Search for the cell housing the specified text and yield its (x, y) center coordinate. 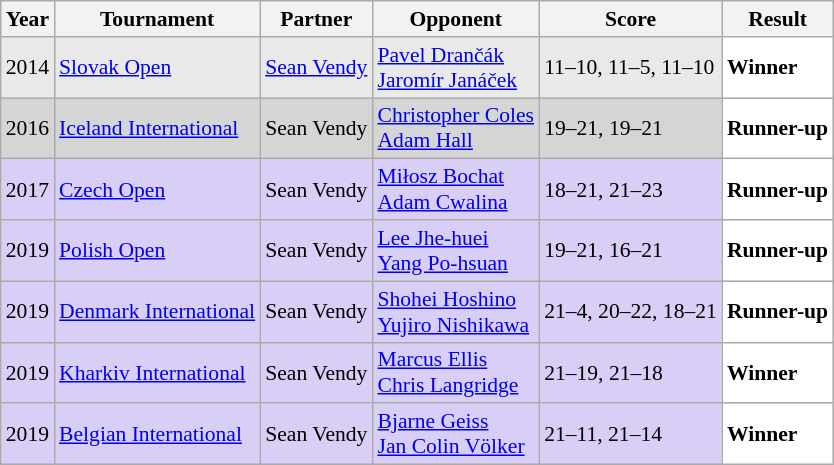
Polish Open (157, 250)
Score (630, 19)
Marcus Ellis Chris Langridge (456, 372)
Bjarne Geiss Jan Colin Völker (456, 434)
Christopher Coles Adam Hall (456, 128)
2014 (28, 68)
Lee Jhe-huei Yang Po-hsuan (456, 250)
Pavel Drančák Jaromír Janáček (456, 68)
Opponent (456, 19)
2016 (28, 128)
Slovak Open (157, 68)
Czech Open (157, 190)
19–21, 16–21 (630, 250)
Belgian International (157, 434)
Tournament (157, 19)
Iceland International (157, 128)
2017 (28, 190)
Denmark International (157, 312)
Shohei Hoshino Yujiro Nishikawa (456, 312)
21–11, 21–14 (630, 434)
Kharkiv International (157, 372)
18–21, 21–23 (630, 190)
Year (28, 19)
19–21, 19–21 (630, 128)
Result (778, 19)
21–19, 21–18 (630, 372)
21–4, 20–22, 18–21 (630, 312)
11–10, 11–5, 11–10 (630, 68)
Miłosz Bochat Adam Cwalina (456, 190)
Partner (316, 19)
